Locate the cell with the specified text and output its (X, Y) center coordinate. 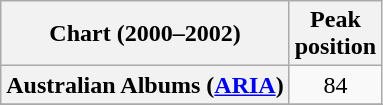
Australian Albums (ARIA) (145, 85)
Peakposition (335, 34)
Chart (2000–2002) (145, 34)
84 (335, 85)
